Search for the cell housing the specified text and yield its (x, y) center coordinate. 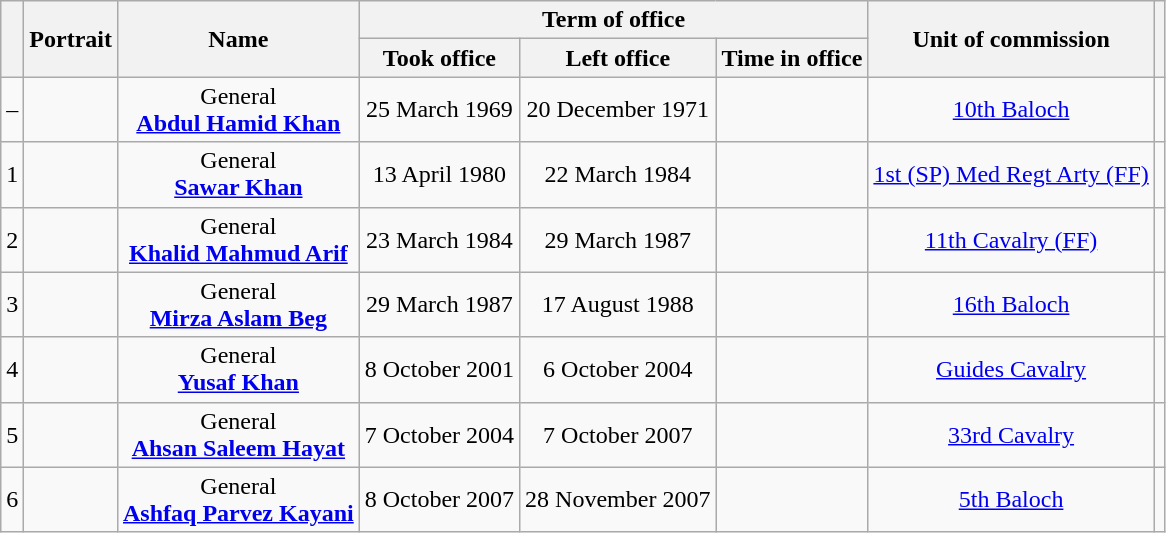
16th Baloch (1011, 304)
1st (SP) Med Regt Arty (FF) (1011, 174)
Took office (439, 58)
5th Baloch (1011, 500)
GeneralAshfaq Parvez Kayani (238, 500)
Time in office (792, 58)
GeneralSawar Khan (238, 174)
6 October 2004 (618, 370)
GeneralYusaf Khan (238, 370)
GeneralAhsan Saleem Hayat (238, 434)
7 October 2004 (439, 434)
28 November 2007 (618, 500)
GeneralAbdul Hamid Khan (238, 110)
5 (12, 434)
Term of office (614, 20)
GeneralMirza Aslam Beg (238, 304)
20 December 1971 (618, 110)
3 (12, 304)
Unit of commission (1011, 39)
11th Cavalry (FF) (1011, 240)
2 (12, 240)
8 October 2007 (439, 500)
10th Baloch (1011, 110)
7 October 2007 (618, 434)
22 March 1984 (618, 174)
Guides Cavalry (1011, 370)
33rd Cavalry (1011, 434)
Portrait (71, 39)
25 March 1969 (439, 110)
13 April 1980 (439, 174)
6 (12, 500)
– (12, 110)
Name (238, 39)
Left office (618, 58)
GeneralKhalid Mahmud Arif (238, 240)
23 March 1984 (439, 240)
4 (12, 370)
1 (12, 174)
8 October 2001 (439, 370)
17 August 1988 (618, 304)
